Output the [x, y] coordinate of the center of the cell containing the given text.  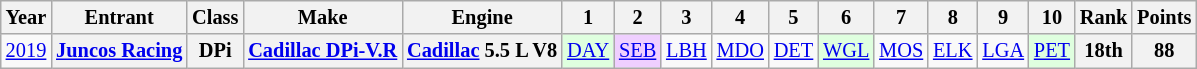
5 [794, 17]
MOS [901, 51]
Engine [482, 17]
LBH [686, 51]
10 [1052, 17]
2019 [26, 51]
6 [846, 17]
LGA [1003, 51]
Points [1164, 17]
Year [26, 17]
PET [1052, 51]
7 [901, 17]
4 [740, 17]
9 [1003, 17]
2 [638, 17]
1 [588, 17]
Cadillac 5.5 L V8 [482, 51]
18th [1104, 51]
Rank [1104, 17]
Juncos Racing [119, 51]
MDO [740, 51]
DET [794, 51]
Cadillac DPi-V.R [322, 51]
8 [952, 17]
DAY [588, 51]
SEB [638, 51]
ELK [952, 51]
88 [1164, 51]
Make [322, 17]
Class [215, 17]
WGL [846, 51]
3 [686, 17]
DPi [215, 51]
Entrant [119, 17]
